Pinpoint the cell where the given text exists, returning its (X, Y) midpoint coordinate. 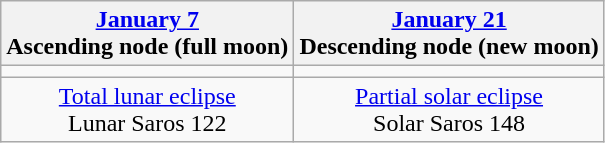
January 21Descending node (new moon) (449, 34)
Partial solar eclipseSolar Saros 148 (449, 110)
Total lunar eclipseLunar Saros 122 (148, 110)
January 7Ascending node (full moon) (148, 34)
